Capture the cell that displays the provided text and extract its [x, y] central coordinate. 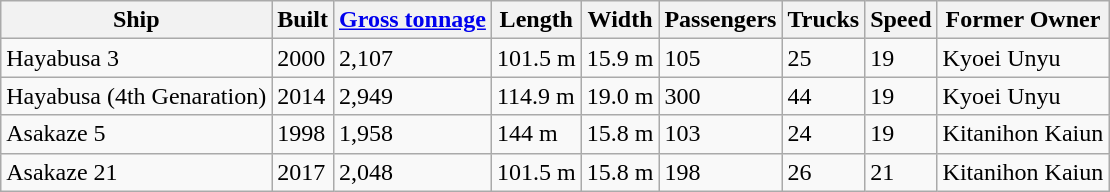
2,107 [412, 58]
105 [720, 58]
103 [720, 134]
2014 [303, 96]
300 [720, 96]
44 [824, 96]
2000 [303, 58]
Hayabusa (4th Genaration) [136, 96]
Asakaze 21 [136, 172]
19.0 m [620, 96]
Former Owner [1023, 20]
Width [620, 20]
2,048 [412, 172]
144 m [536, 134]
Trucks [824, 20]
21 [901, 172]
Built [303, 20]
2,949 [412, 96]
Speed [901, 20]
Asakaze 5 [136, 134]
Length [536, 20]
1,958 [412, 134]
25 [824, 58]
2017 [303, 172]
24 [824, 134]
Passengers [720, 20]
Gross tonnage [412, 20]
114.9 m [536, 96]
1998 [303, 134]
Ship [136, 20]
15.9 m [620, 58]
Hayabusa 3 [136, 58]
26 [824, 172]
198 [720, 172]
